Capture the cell that displays the provided text and extract its [x, y] central coordinate. 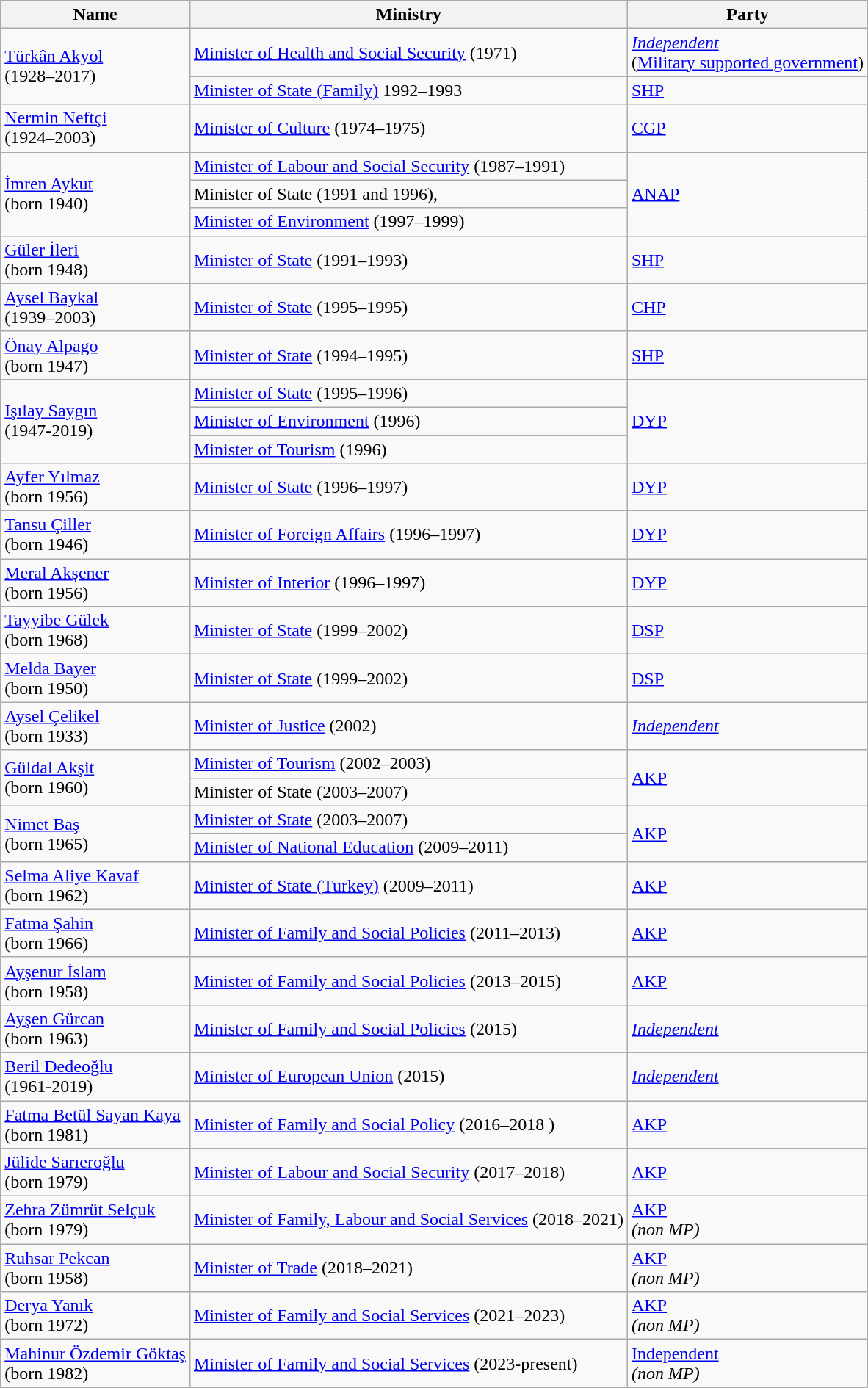
Tansu Çiller(born 1946) [95, 535]
Minister of State (1994–1995) [408, 355]
Nimet Baş(born 1965) [95, 834]
Name [95, 15]
Party [748, 15]
Minister of European Union (2015) [408, 1077]
Independent(Military supported government) [748, 53]
Işılay Saygın(1947-2019) [95, 421]
Minister of Family, Labour and Social Services (2018–2021) [408, 1221]
Beril Dedeoğlu(1961-2019) [95, 1077]
Zehra Zümrüt Selçuk(born 1979) [95, 1221]
Fatma Şahin(born 1966) [95, 933]
Minister of Trade (2018–2021) [408, 1268]
Fatma Betül Sayan Kaya(born 1981) [95, 1124]
Ministry [408, 15]
CHP [748, 307]
Minister of State (1996–1997) [408, 488]
Tayyibe Gülek(born 1968) [95, 630]
Independent (non MP) [748, 1363]
Minister of Justice (2002) [408, 726]
Minister of Family and Social Services (2023-present) [408, 1363]
Derya Yanık(born 1972) [95, 1316]
Ayşenur İslam(born 1958) [95, 981]
Minister of Health and Social Security (1971) [408, 53]
Türkân Akyol(1928–2017) [95, 66]
Melda Bayer(born 1950) [95, 679]
Nermin Neftçi(1924–2003) [95, 128]
Selma Aliye Kavaf(born 1962) [95, 886]
Minister of Family and Social Policies (2015) [408, 1028]
Minister of National Education (2009–2011) [408, 847]
Minister of Tourism (1996) [408, 449]
Güldal Akşit(born 1960) [95, 778]
Önay Alpago(born 1947) [95, 355]
Mahinur Özdemir Göktaş(born 1982) [95, 1363]
Meral Akşener(born 1956) [95, 583]
Minister of State (Family) 1992–1993 [408, 90]
Aysel Baykal(1939–2003) [95, 307]
İmren Aykut(born 1940) [95, 194]
Minister of Labour and Social Security (2017–2018) [408, 1172]
Güler İleri(born 1948) [95, 260]
Minister of State (1995–1995) [408, 307]
Minister of Family and Social Policies (2013–2015) [408, 981]
Minister of Family and Social Services (2021–2023) [408, 1316]
Ayfer Yılmaz(born 1956) [95, 488]
CGP [748, 128]
Jülide Sarıeroğlu(born 1979) [95, 1172]
Minister of Tourism (2002–2003) [408, 764]
Minister of State (Turkey) (2009–2011) [408, 886]
Ayşen Gürcan(born 1963) [95, 1028]
ANAP [748, 194]
Minister of Culture (1974–1975) [408, 128]
Minister of Environment (1997–1999) [408, 222]
Aysel Çelikel(born 1933) [95, 726]
Minister of State (1995–1996) [408, 393]
Minister of Labour and Social Security (1987–1991) [408, 166]
Minister of Foreign Affairs (1996–1997) [408, 535]
Minister of Family and Social Policies (2011–2013) [408, 933]
Minister of Family and Social Policy (2016–2018 ) [408, 1124]
Minister of Interior (1996–1997) [408, 583]
Minister of Environment (1996) [408, 421]
Minister of State (1991–1993) [408, 260]
Ruhsar Pekcan(born 1958) [95, 1268]
Minister of State (1991 and 1996), [408, 194]
